Return (x, y) of the center of cell containing provided text 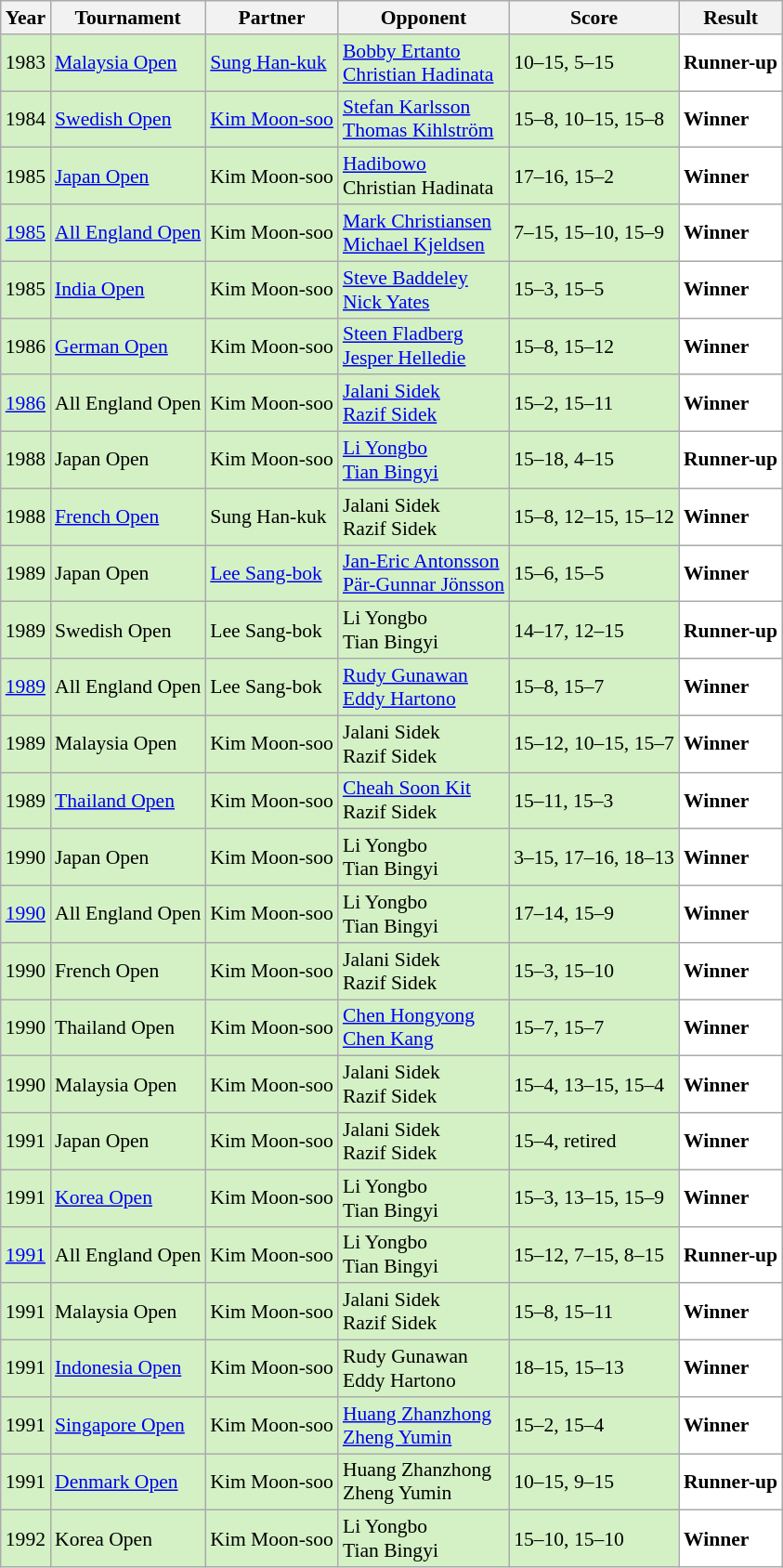
7–15, 15–10, 15–9 (594, 232)
German Open (128, 346)
15–6, 15–5 (594, 574)
Partner (271, 18)
15–2, 15–4 (594, 1425)
10–15, 5–15 (594, 63)
15–8, 15–12 (594, 346)
Stefan Karlsson Thomas Kihlström (424, 119)
Result (730, 18)
15–3, 15–10 (594, 972)
Opponent (424, 18)
15–12, 10–15, 15–7 (594, 743)
15–8, 10–15, 15–8 (594, 119)
17–14, 15–9 (594, 914)
18–15, 15–13 (594, 1369)
Bobby Ertanto Christian Hadinata (424, 63)
Hadibowo Christian Hadinata (424, 176)
15–8, 15–11 (594, 1312)
15–11, 15–3 (594, 801)
Indonesia Open (128, 1369)
15–3, 13–15, 15–9 (594, 1198)
15–10, 15–10 (594, 1538)
15–8, 12–15, 15–12 (594, 516)
Mark Christiansen Michael Kjeldsen (424, 232)
15–8, 15–7 (594, 687)
Denmark Open (128, 1483)
15–4, 13–15, 15–4 (594, 1085)
14–17, 12–15 (594, 630)
1983 (26, 63)
Year (26, 18)
15–18, 4–15 (594, 461)
15–7, 15–7 (594, 1027)
Steve Baddeley Nick Yates (424, 290)
Chen Hongyong Chen Kang (424, 1027)
17–16, 15–2 (594, 176)
India Open (128, 290)
Singapore Open (128, 1425)
Steen Fladberg Jesper Helledie (424, 346)
Jan-Eric Antonsson Pär-Gunnar Jönsson (424, 574)
3–15, 17–16, 18–13 (594, 858)
1992 (26, 1538)
10–15, 9–15 (594, 1483)
Tournament (128, 18)
15–4, retired (594, 1141)
Cheah Soon Kit Razif Sidek (424, 801)
15–2, 15–11 (594, 403)
15–3, 15–5 (594, 290)
1984 (26, 119)
15–12, 7–15, 8–15 (594, 1254)
Score (594, 18)
